Locate the cell with the specified text and output its (x, y) center coordinate. 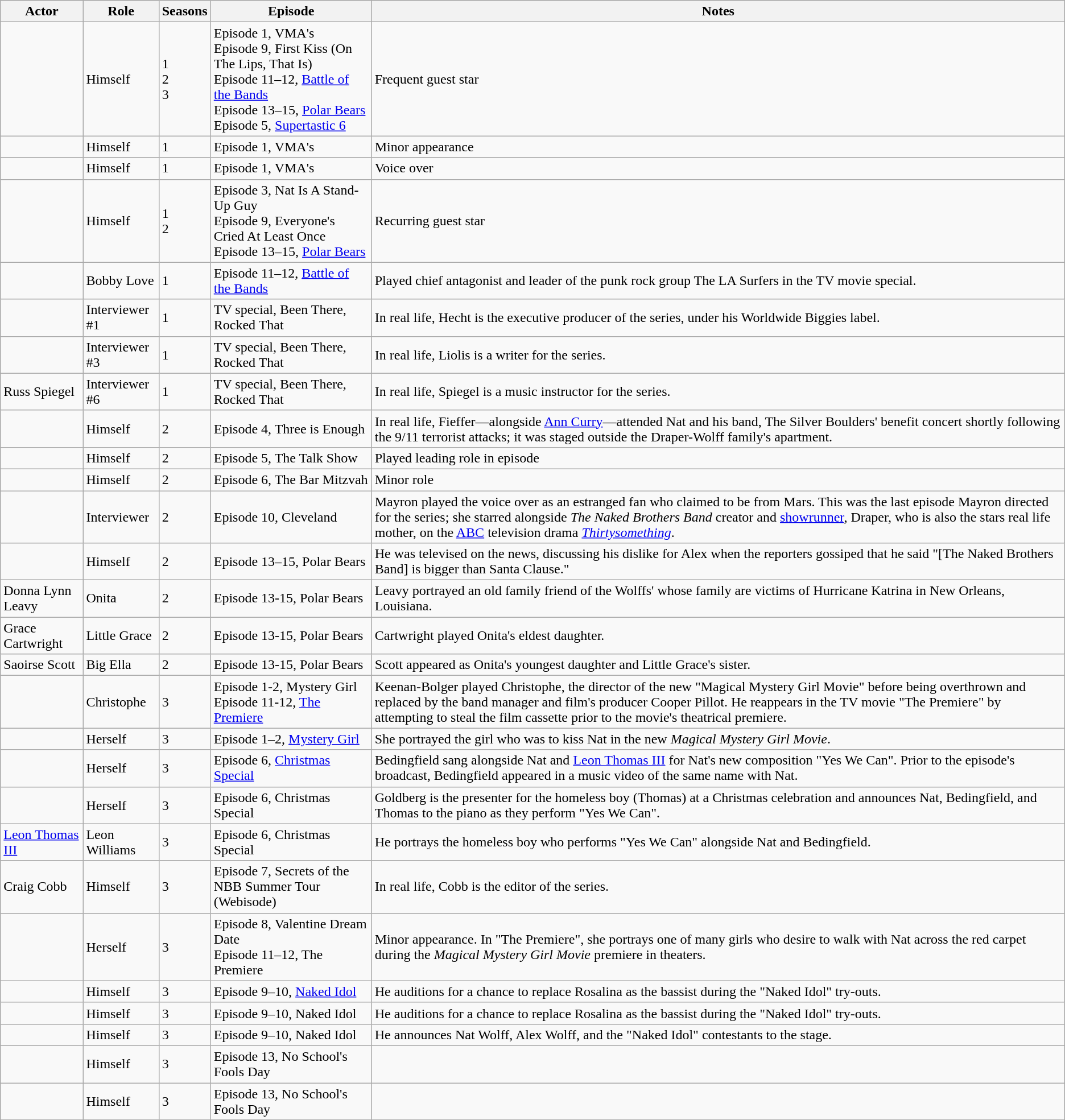
In real life, Liolis is a writer for the series. (718, 355)
Cartwright played Onita's eldest daughter. (718, 636)
Episode 13–15, Polar Bears (291, 562)
Episode 10, Cleveland (291, 516)
Played chief antagonist and leader of the punk rock group The LA Surfers in the TV movie special. (718, 281)
Bobby Love (121, 281)
Leon Williams (121, 842)
Episode 1–2, Mystery Girl (291, 739)
In real life, Spiegel is a music instructor for the series. (718, 391)
Episode 8, Valentine Dream DateEpisode 11–12, The Premiere (291, 947)
Voice over (718, 168)
He announces Nat Wolff, Alex Wolff, and the "Naked Idol" contestants to the stage. (718, 1035)
Grace Cartwright (42, 636)
Role (121, 11)
Onita (121, 598)
Leon Thomas III (42, 842)
Frequent guest star (718, 79)
Interviewer (121, 516)
Interviewer #6 (121, 391)
Recurring guest star (718, 221)
Episode 1-2, Mystery GirlEpisode 11-12, The Premiere (291, 702)
Saoirse Scott (42, 665)
Episode 6, The Bar Mitzvah (291, 480)
Leavy portrayed an old family friend of the Wolffs' whose family are victims of Hurricane Katrina in New Orleans, Louisiana. (718, 598)
Episode 4, Three is Enough (291, 429)
Craig Cobb (42, 887)
Little Grace (121, 636)
Christophe (121, 702)
Episode 1, VMA'sEpisode 9, First Kiss (On The Lips, That Is)Episode 11–12, Battle of the BandsEpisode 13–15, Polar BearsEpisode 5, Supertastic 6 (291, 79)
Donna Lynn Leavy (42, 598)
Minor role (718, 480)
Russ Spiegel (42, 391)
Episode 11–12, Battle of the Bands (291, 281)
Seasons (184, 11)
Episode 7, Secrets of the NBB Summer Tour (Webisode) (291, 887)
Interviewer #1 (121, 317)
Minor appearance (718, 147)
Actor (42, 11)
Scott appeared as Onita's youngest daughter and Little Grace's sister. (718, 665)
123 (184, 79)
Episode (291, 11)
Episode 3, Nat Is A Stand-Up GuyEpisode 9, Everyone's Cried At Least OnceEpisode 13–15, Polar Bears (291, 221)
Played leading role in episode (718, 458)
Interviewer #3 (121, 355)
Episode 5, The Talk Show (291, 458)
Notes (718, 11)
Big Ella (121, 665)
He portrays the homeless boy who performs "Yes We Can" alongside Nat and Bedingfield. (718, 842)
12 (184, 221)
She portrayed the girl who was to kiss Nat in the new Magical Mystery Girl Movie. (718, 739)
In real life, Hecht is the executive producer of the series, under his Worldwide Biggies label. (718, 317)
In real life, Cobb is the editor of the series. (718, 887)
